Extract the (x, y) coordinate from the center of the cell holding the provided text.  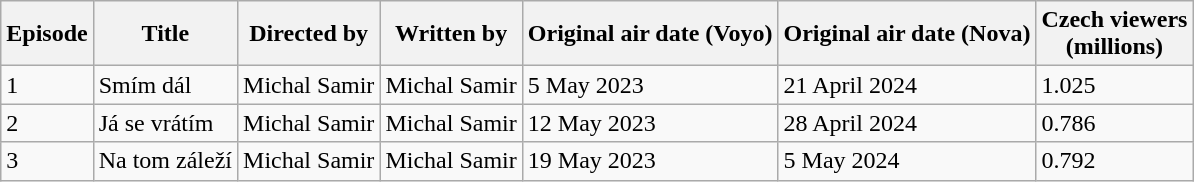
1.025 (1114, 85)
Original air date (Voyo) (650, 34)
28 April 2024 (907, 123)
21 April 2024 (907, 85)
Czech viewers(millions) (1114, 34)
Directed by (309, 34)
5 May 2023 (650, 85)
Na tom záleží (165, 161)
0.786 (1114, 123)
0.792 (1114, 161)
Episode (47, 34)
Written by (451, 34)
5 May 2024 (907, 161)
2 (47, 123)
Title (165, 34)
Já se vrátím (165, 123)
19 May 2023 (650, 161)
1 (47, 85)
12 May 2023 (650, 123)
3 (47, 161)
Smím dál (165, 85)
Original air date (Nova) (907, 34)
